Search for the cell housing the specified text and yield its (X, Y) center coordinate. 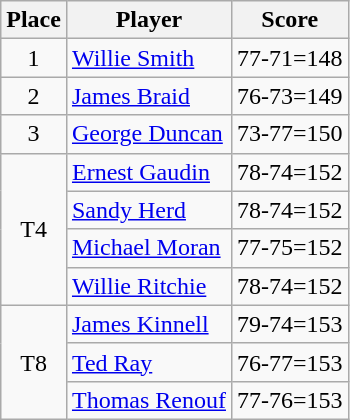
Player (148, 20)
77-71=148 (290, 58)
Thomas Renouf (148, 400)
Sandy Herd (148, 210)
George Duncan (148, 134)
Willie Smith (148, 58)
79-74=153 (290, 324)
James Braid (148, 96)
73-77=150 (290, 134)
Ernest Gaudin (148, 172)
T8 (34, 362)
T4 (34, 229)
3 (34, 134)
James Kinnell (148, 324)
77-75=152 (290, 248)
76-73=149 (290, 96)
77-76=153 (290, 400)
2 (34, 96)
Score (290, 20)
1 (34, 58)
Michael Moran (148, 248)
Ted Ray (148, 362)
76-77=153 (290, 362)
Willie Ritchie (148, 286)
Place (34, 20)
